Provide the [X, Y] coordinate of the cell's center where the given text is located.  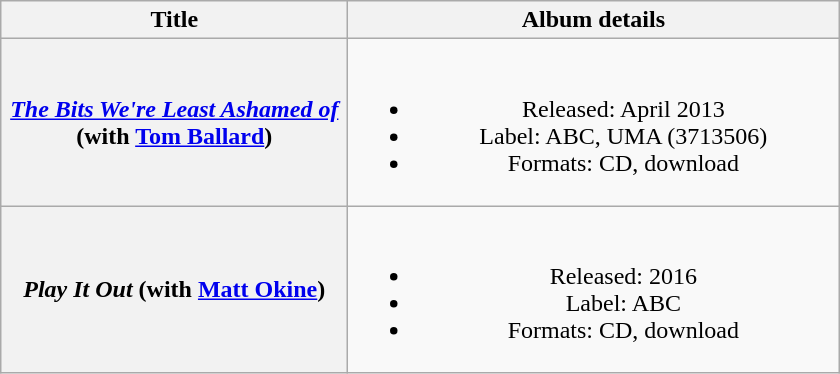
Album details [594, 20]
Title [174, 20]
Released: April 2013Label: ABC, UMA (3713506)Formats: CD, download [594, 122]
The Bits We're Least Ashamed of (with Tom Ballard) [174, 122]
Released: 2016Label: ABCFormats: CD, download [594, 290]
Play It Out (with Matt Okine) [174, 290]
